Pinpoint the cell where the given text exists, returning its (x, y) midpoint coordinate. 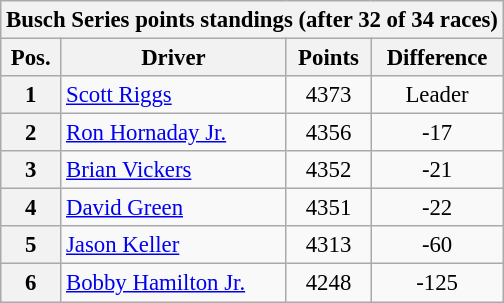
David Green (174, 208)
Jason Keller (174, 245)
4352 (328, 170)
Ron Hornaday Jr. (174, 133)
4313 (328, 245)
Busch Series points standings (after 32 of 34 races) (252, 20)
Brian Vickers (174, 170)
Bobby Hamilton Jr. (174, 283)
5 (31, 245)
Points (328, 58)
4373 (328, 95)
Leader (437, 95)
Driver (174, 58)
Difference (437, 58)
6 (31, 283)
4 (31, 208)
Pos. (31, 58)
2 (31, 133)
4248 (328, 283)
Scott Riggs (174, 95)
4356 (328, 133)
-21 (437, 170)
-125 (437, 283)
3 (31, 170)
-22 (437, 208)
-17 (437, 133)
-60 (437, 245)
1 (31, 95)
4351 (328, 208)
